Determine the (x, y) coordinate at the center of the cell enclosing the given text.  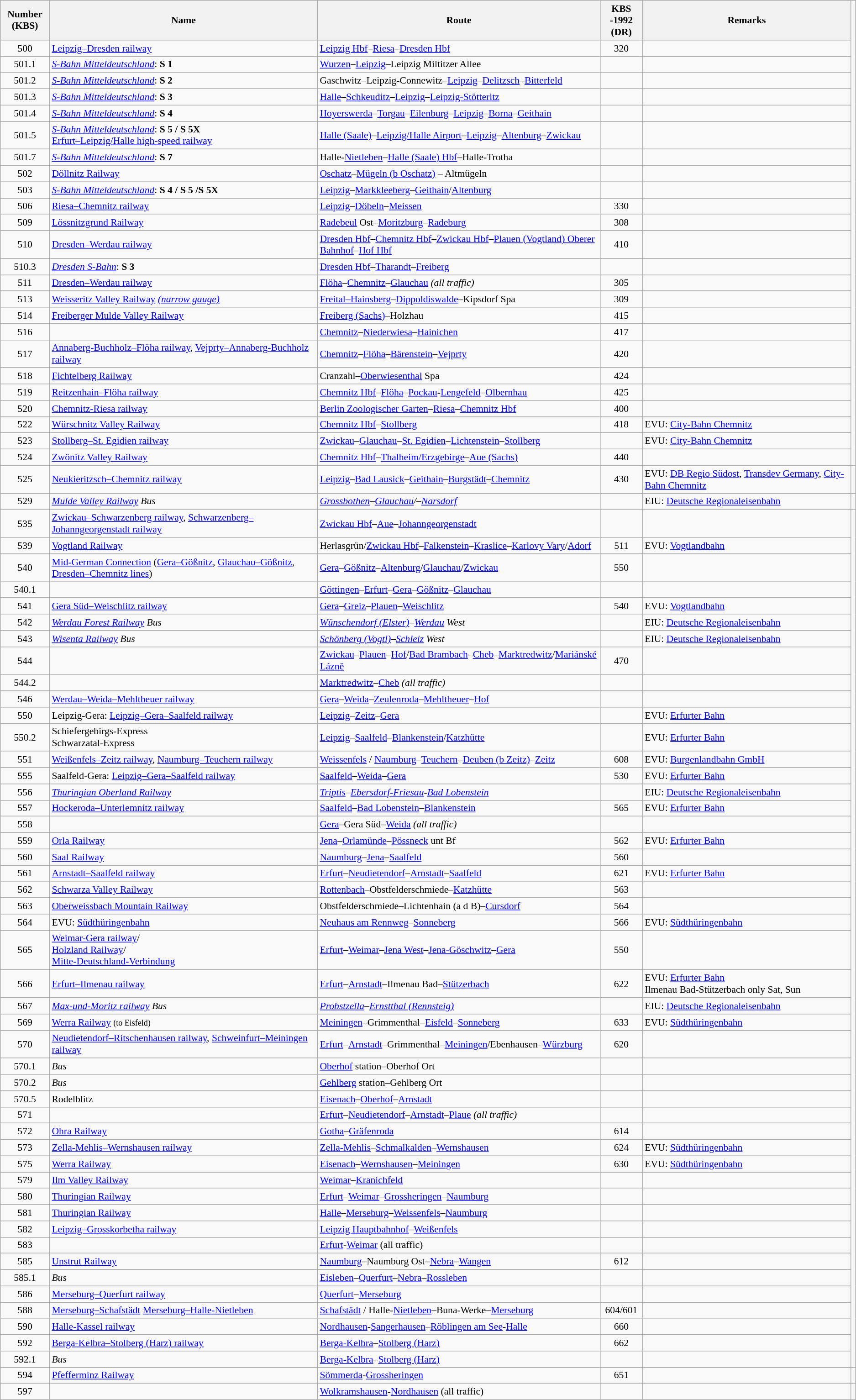
425 (622, 392)
Döllnitz Railway (184, 174)
Sömmerda-Grossheringen (458, 1375)
Leipzig–Saalfeld–Blankenstein/Katzhütte (458, 737)
Rodelblitz (184, 1099)
Obstfelderschmiede–Lichtenhain (a d B)–Cursdorf (458, 906)
567 (25, 1006)
Saalfeld-Gera: Leipzig–Gera–Saalfeld railway (184, 776)
S-Bahn Mitteldeutschland: S 2 (184, 81)
410 (622, 245)
330 (622, 206)
Schönberg (Vogtl)–Schleiz West (458, 639)
582 (25, 1229)
Wünschendorf (Elster)–Werdau West (458, 622)
Neudietendorf–Ritschenhausen railway, Schweinfurt–Meiningen railway (184, 1044)
Gera–Weida–Zeulenroda–Mehltheuer–Hof (458, 699)
621 (622, 874)
Riesa–Chemnitz railway (184, 206)
400 (622, 409)
585.1 (25, 1278)
516 (25, 332)
Triptis–Ebersdorf-Friesau-Bad Lobenstein (458, 792)
523 (25, 441)
Oberhof station–Oberhof Ort (458, 1067)
Schiefergebirgs-ExpressSchwarzatal-Express (184, 737)
Fichtelberg Railway (184, 376)
530 (622, 776)
Halle-Nietleben–Halle (Saale) Hbf–Halle-Trotha (458, 158)
541 (25, 606)
580 (25, 1197)
514 (25, 316)
502 (25, 174)
Oberweissbach Mountain Railway (184, 906)
S-Bahn Mitteldeutschland: S 1 (184, 64)
620 (622, 1044)
Leipzig–Döbeln–Meissen (458, 206)
529 (25, 501)
Eisenach–Oberhof–Arnstadt (458, 1099)
559 (25, 841)
569 (25, 1022)
Name (184, 20)
Halle–Schkeuditz–Leipzig–Leipzig-Stötteritz (458, 97)
660 (622, 1327)
592 (25, 1343)
Erfurt–Neudietendorf–Arnstadt–Saalfeld (458, 874)
Radebeul Ost–Moritzburg–Radeburg (458, 223)
506 (25, 206)
630 (622, 1164)
Zwickau–Plauen–Hof/Bad Brambach–Cheb–Marktredwitz/Mariánské Lázně (458, 660)
Probstzella–Ernstthal (Rennsteig) (458, 1006)
Weißenfels–Zeitz railway, Naumburg–Teuchern railway (184, 760)
Werdau Forest Railway Bus (184, 622)
Vogtland Railway (184, 546)
Leipzig–Dresden railway (184, 48)
470 (622, 660)
Chemnitz Hbf–Thalheim/Erzgebirge–Aue (Sachs) (458, 458)
417 (622, 332)
544.2 (25, 683)
570.5 (25, 1099)
Annaberg-Buchholz–Flöha railway, Vejprty–Annaberg-Buchholz railway (184, 353)
Herlasgrün/Zwickau Hbf–Falkenstein–Kraslice–Karlovy Vary/Adorf (458, 546)
308 (622, 223)
651 (622, 1375)
561 (25, 874)
Meiningen–Grimmenthal–Eisfeld–Sonneberg (458, 1022)
Werdau–Weida–Mehltheuer railway (184, 699)
573 (25, 1148)
Chemnitz-Riesa railway (184, 409)
Gera–Gera Süd–Weida (all traffic) (458, 825)
Gera–Gößnitz–Altenburg/Glauchau/Zwickau (458, 568)
EVU: DB Regio Südost, Transdev Germany, City-Bahn Chemnitz (746, 479)
Neukieritzsch–Chemnitz railway (184, 479)
Eisleben–Querfurt–Nebra–Rossleben (458, 1278)
608 (622, 760)
551 (25, 760)
420 (622, 353)
440 (622, 458)
Erfurt–Arnstadt–Grimmenthal–Meiningen/Ebenhausen–Würzburg (458, 1044)
Erfurt-Weimar (all traffic) (458, 1245)
535 (25, 523)
510 (25, 245)
570.2 (25, 1083)
Leipzig-Gera: Leipzig–Gera–Saalfeld railway (184, 716)
Route (458, 20)
Zwickau–Glauchau–St. Egidien–Lichtenstein–Stollberg (458, 441)
Pfefferminz Railway (184, 1375)
585 (25, 1262)
Unstrut Railway (184, 1262)
501.5 (25, 135)
Zwickau Hbf–Aue–Johanngeorgenstadt (458, 523)
Zella-Mehlis–Schmalkalden–Wernshausen (458, 1148)
501.1 (25, 64)
Naumburg–Naumburg Ost–Nebra–Wangen (458, 1262)
S-Bahn Mitteldeutschland: S 4 / S 5 /S 5X (184, 190)
Werra Railway (to Eisfeld) (184, 1022)
Freital–Hainsberg–Dippoldiswalde–Kipsdorf Spa (458, 300)
KBS -1992 (DR) (622, 20)
Chemnitz Hbf–Stollberg (458, 425)
544 (25, 660)
570 (25, 1044)
Hoyerswerda–Torgau–Eilenburg–Leipzig–Borna–Geithain (458, 113)
Leipzig Hbf–Riesa–Dresden Hbf (458, 48)
Leipzig Hauptbahnhof–Weißenfels (458, 1229)
Gaschwitz–Leipzig-Connewitz–Leipzig–Delitzsch–Bitterfeld (458, 81)
Dresden Hbf–Tharandt–Freiberg (458, 267)
Berlin Zoologischer Garten–Riesa–Chemnitz Hbf (458, 409)
518 (25, 376)
Merseburg–Schafstädt Merseburg–Halle-Nietleben (184, 1311)
Rottenbach–Obstfelderschmiede–Katzhütte (458, 890)
Saal Railway (184, 857)
Erfurt–Neudietendorf–Arnstadt–Plaue (all traffic) (458, 1115)
Stollberg–St. Egidien railway (184, 441)
Orla Railway (184, 841)
588 (25, 1311)
594 (25, 1375)
Chemnitz–Flöha–Bärenstein–Vejprty (458, 353)
Zwönitz Valley Railway (184, 458)
Erfurt–Arnstadt–Ilmenau Bad–Stützerbach (458, 984)
500 (25, 48)
Hockeroda–Unterlemnitz railway (184, 808)
Nordhausen-Sangerhausen–Röblingen am See-Halle (458, 1327)
415 (622, 316)
Ohra Railway (184, 1132)
513 (25, 300)
Leipzig–Zeitz–Gera (458, 716)
579 (25, 1180)
Lössnitzgrund Railway (184, 223)
Dresden Hbf–Chemnitz Hbf–Zwickau Hbf–Plauen (Vogtland) Oberer Bahnhof–Hof Hbf (458, 245)
418 (622, 425)
Schafstädt / Halle-Nietleben–Buna-Werke–Merseburg (458, 1311)
Jena–Orlamünde–Pössneck unt Bf (458, 841)
305 (622, 283)
Eisenach–Wernshausen–Meiningen (458, 1164)
525 (25, 479)
EVU: Burgenlandbahn GmbH (746, 760)
S-Bahn Mitteldeutschland: S 4 (184, 113)
Leipzig–Grosskorbetha railway (184, 1229)
509 (25, 223)
Schwarza Valley Railway (184, 890)
501.7 (25, 158)
Dresden S-Bahn: S 3 (184, 267)
520 (25, 409)
Mid-German Connection (Gera–Gößnitz, Glauchau–Gößnitz, Dresden–Chemnitz lines) (184, 568)
Ilm Valley Railway (184, 1180)
Zwickau–Schwarzenberg railway, Schwarzenberg–Johanngeorgenstadt railway (184, 523)
Number (KBS) (25, 20)
572 (25, 1132)
Erfurt–Ilmenau railway (184, 984)
662 (622, 1343)
501.4 (25, 113)
Flöha–Chemnitz–Glauchau (all traffic) (458, 283)
501.3 (25, 97)
Zella-Mehlis–Wernshausen railway (184, 1148)
424 (622, 376)
Freiberg (Sachs)–Holzhau (458, 316)
Weimar–Kranichfeld (458, 1180)
Leipzig–Bad Lausick–Geithain–Burgstädt–Chemnitz (458, 479)
Gotha–Gräfenroda (458, 1132)
590 (25, 1327)
Naumburg–Jena–Saalfeld (458, 857)
581 (25, 1213)
Thuringian Oberland Railway (184, 792)
Weimar-Gera railway/Holzland Railway/Mitte-Deutschland-Verbindung (184, 950)
Gera Süd–Weischlitz railway (184, 606)
Freiberger Mulde Valley Railway (184, 316)
624 (622, 1148)
Weisseritz Valley Railway (narrow gauge) (184, 300)
503 (25, 190)
604/601 (622, 1311)
Grossbothen–Glauchau/–Narsdorf (458, 501)
Wisenta Railway Bus (184, 639)
543 (25, 639)
320 (622, 48)
522 (25, 425)
Mulde Valley Railway Bus (184, 501)
571 (25, 1115)
309 (622, 300)
Remarks (746, 20)
Berga-Kelbra–Stolberg (Harz) railway (184, 1343)
Halle-Kassel railway (184, 1327)
Oschatz–Mügeln (b Oschatz) – Altmügeln (458, 174)
524 (25, 458)
Arnstadt–Saalfeld railway (184, 874)
Saalfeld–Bad Lobenstein–Blankenstein (458, 808)
430 (622, 479)
Erfurt–Weimar–Grossheringen–Naumburg (458, 1197)
S-Bahn Mitteldeutschland: S 5 / S 5XErfurt–Leipzig/Halle high-speed railway (184, 135)
Neuhaus am Rennweg–Sonneberg (458, 922)
583 (25, 1245)
633 (622, 1022)
612 (622, 1262)
Wolkramshausen-Nordhausen (all traffic) (458, 1392)
570.1 (25, 1067)
558 (25, 825)
EVU: Erfurter Bahn Ilmenau Bad-Stützerbach only Sat, Sun (746, 984)
501.2 (25, 81)
550.2 (25, 737)
Merseburg–Querfurt railway (184, 1294)
546 (25, 699)
Wurzen–Leipzig–Leipzig Miltitzer Allee (458, 64)
597 (25, 1392)
Saalfeld–Weida–Gera (458, 776)
556 (25, 792)
575 (25, 1164)
555 (25, 776)
S-Bahn Mitteldeutschland: S 7 (184, 158)
Querfurt–Merseburg (458, 1294)
Leipzig–Markkleeberg–Geithain/Altenburg (458, 190)
Marktredwitz–Cheb (all traffic) (458, 683)
614 (622, 1132)
Halle (Saale)–Leipzig/Halle Airport–Leipzig–Altenburg–Zwickau (458, 135)
557 (25, 808)
Gehlberg station–Gehlberg Ort (458, 1083)
Werra Railway (184, 1164)
622 (622, 984)
586 (25, 1294)
542 (25, 622)
540.1 (25, 590)
592.1 (25, 1359)
510.3 (25, 267)
Gera–Greiz–Plauen–Weischlitz (458, 606)
Weissenfels / Naumburg–Teuchern–Deuben (b Zeitz)–Zeitz (458, 760)
Max-und-Moritz railway Bus (184, 1006)
Cranzahl–Oberwiesenthal Spa (458, 376)
S-Bahn Mitteldeutschland: S 3 (184, 97)
Reitzenhain–Flöha railway (184, 392)
Halle–Merseburg–Weissenfels–Naumburg (458, 1213)
517 (25, 353)
Würschnitz Valley Railway (184, 425)
Chemnitz–Niederwiesa–Hainichen (458, 332)
519 (25, 392)
Erfurt–Weimar–Jena West–Jena-Göschwitz–Gera (458, 950)
Göttingen–Erfurt–Gera–Gößnitz–Glauchau (458, 590)
539 (25, 546)
Chemnitz Hbf–Flöha–Pockau-Lengefeld–Olbernhau (458, 392)
